Return the (X, Y) coordinate for the center point of the cell that contains the specified text.  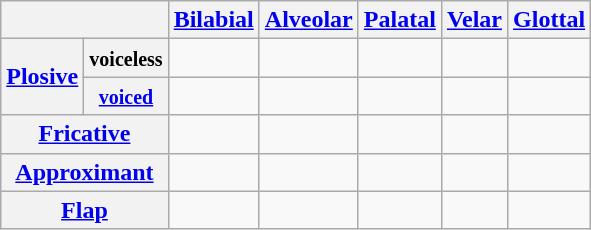
Approximant (84, 172)
Palatal (400, 20)
Alveolar (308, 20)
Bilabial (214, 20)
Velar (474, 20)
Flap (84, 210)
Glottal (550, 20)
voiced (126, 96)
Fricative (84, 134)
voiceless (126, 58)
Plosive (42, 77)
